Detect which cell encompasses the target text, then output its (x, y) center coordinate. 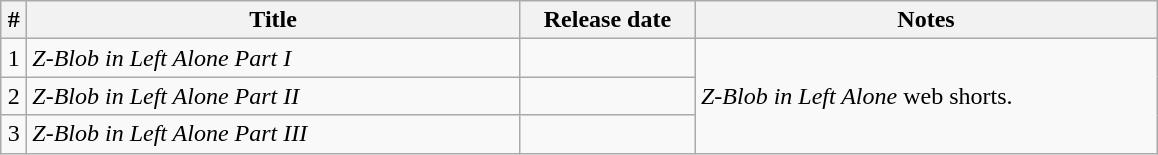
Z-Blob in Left Alone web shorts. (926, 96)
2 (14, 96)
Title (274, 20)
# (14, 20)
Z-Blob in Left Alone Part I (274, 58)
Notes (926, 20)
Release date (607, 20)
1 (14, 58)
3 (14, 134)
Z-Blob in Left Alone Part III (274, 134)
Z-Blob in Left Alone Part II (274, 96)
